Find where the given text appears and provide that cell's center as (X, Y) coordinate. 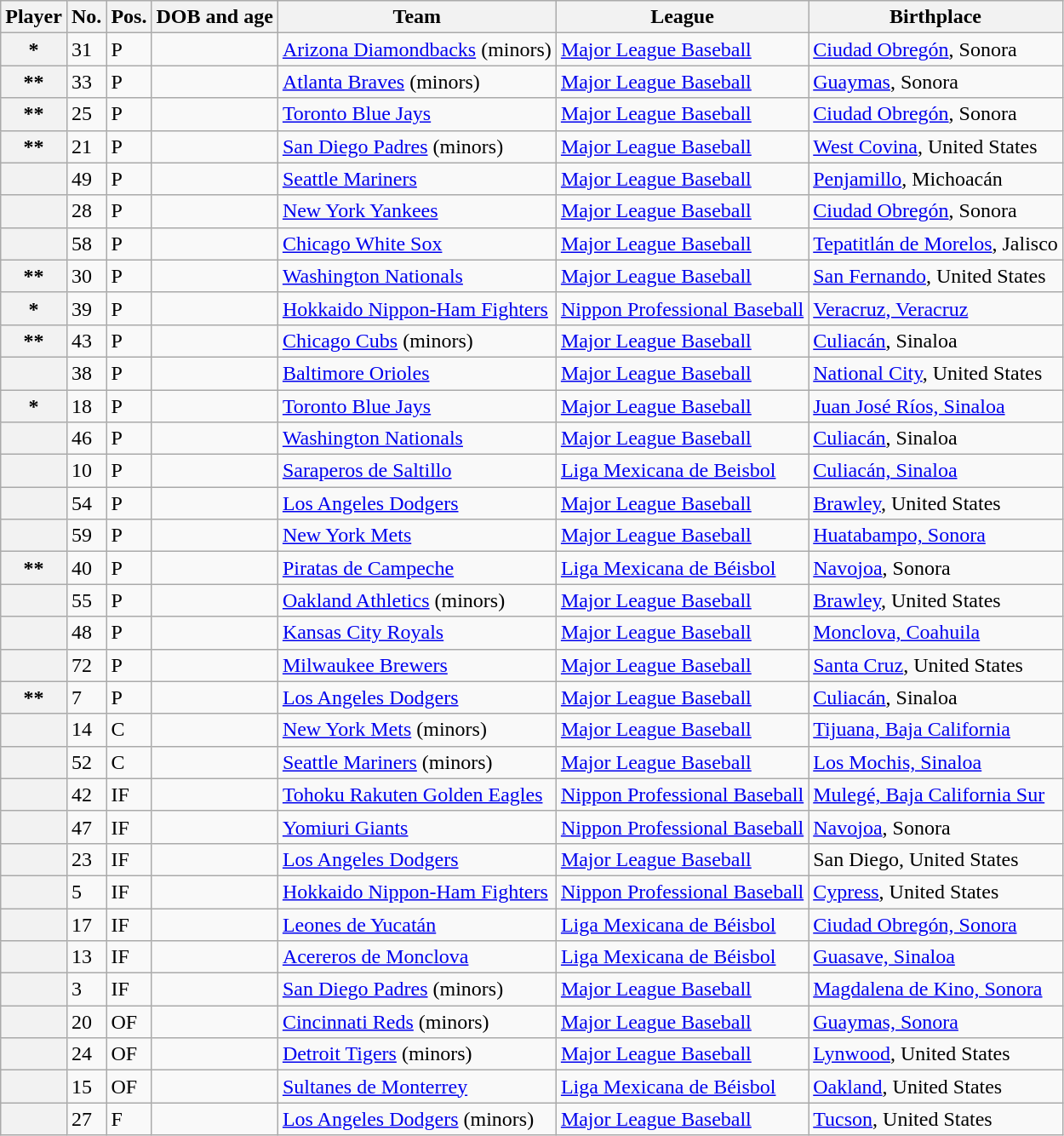
Tucson, United States (936, 1119)
Los Mochis, Sinaloa (936, 762)
Tohoku Rakuten Golden Eagles (417, 795)
Veracruz, Veracruz (936, 308)
14 (86, 730)
15 (86, 1087)
Seattle Mariners (minors) (417, 762)
Cincinnati Reds (minors) (417, 1022)
59 (86, 536)
Chicago Cubs (minors) (417, 341)
Player (34, 17)
Los Angeles Dodgers (minors) (417, 1119)
San Fernando, United States (936, 276)
23 (86, 859)
7 (86, 697)
25 (86, 114)
30 (86, 276)
F (129, 1119)
Huatabampo, Sonora (936, 536)
Baltimore Orioles (417, 373)
New York Mets (minors) (417, 730)
Acereros de Monclova (417, 957)
Saraperos de Saltillo (417, 471)
League (682, 17)
54 (86, 503)
58 (86, 244)
Leones de Yucatán (417, 924)
Monclova, Coahuila (936, 633)
27 (86, 1119)
39 (86, 308)
Tijuana, Baja California (936, 730)
43 (86, 341)
38 (86, 373)
Liga Mexicana de Beisbol (682, 471)
17 (86, 924)
Magdalena de Kino, Sonora (936, 990)
Milwaukee Brewers (417, 665)
24 (86, 1054)
Juan José Ríos, Sinaloa (936, 406)
No. (86, 17)
Oakland Athletics (minors) (417, 600)
Piratas de Campeche (417, 568)
Lynwood, United States (936, 1054)
20 (86, 1022)
31 (86, 49)
48 (86, 633)
40 (86, 568)
Tepatitlán de Morelos, Jalisco (936, 244)
Oakland, United States (936, 1087)
Seattle Mariners (417, 179)
West Covina, United States (936, 146)
72 (86, 665)
Arizona Diamondbacks (minors) (417, 49)
46 (86, 439)
New York Mets (417, 536)
18 (86, 406)
Yomiuri Giants (417, 827)
Penjamillo, Michoacán (936, 179)
Detroit Tigers (minors) (417, 1054)
52 (86, 762)
Santa Cruz, United States (936, 665)
Atlanta Braves (minors) (417, 82)
5 (86, 892)
New York Yankees (417, 211)
Chicago White Sox (417, 244)
3 (86, 990)
49 (86, 179)
DOB and age (215, 17)
33 (86, 82)
28 (86, 211)
National City, United States (936, 373)
Sultanes de Monterrey (417, 1087)
42 (86, 795)
47 (86, 827)
Pos. (129, 17)
55 (86, 600)
Birthplace (936, 17)
Team (417, 17)
21 (86, 146)
San Diego, United States (936, 859)
Guasave, Sinaloa (936, 957)
13 (86, 957)
Cypress, United States (936, 892)
Mulegé, Baja California Sur (936, 795)
Kansas City Royals (417, 633)
10 (86, 471)
